Search for the cell housing the specified text and yield its (X, Y) center coordinate. 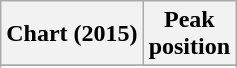
Chart (2015) (72, 34)
Peakposition (189, 34)
